Return [X, Y] of the center of cell containing provided text 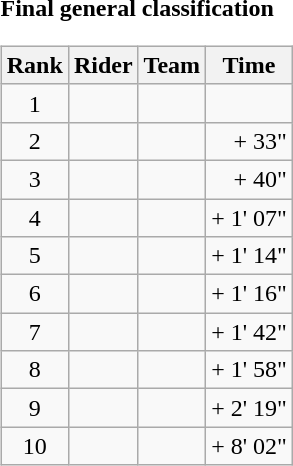
+ 2' 19" [250, 408]
+ 33" [250, 141]
Team [172, 65]
+ 1' 16" [250, 294]
5 [34, 256]
7 [34, 332]
+ 8' 02" [250, 446]
Time [250, 65]
+ 1' 58" [250, 370]
6 [34, 294]
8 [34, 370]
+ 1' 42" [250, 332]
+ 1' 14" [250, 256]
4 [34, 217]
10 [34, 446]
3 [34, 179]
Rank [34, 65]
2 [34, 141]
1 [34, 103]
Rider [103, 65]
+ 1' 07" [250, 217]
9 [34, 408]
+ 40" [250, 179]
